Search for the cell housing the specified text and yield its [X, Y] center coordinate. 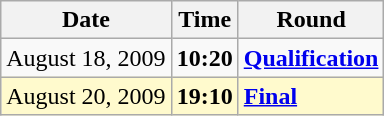
Round [311, 20]
Time [204, 20]
Date [86, 20]
Qualification [311, 58]
10:20 [204, 58]
Final [311, 96]
August 20, 2009 [86, 96]
19:10 [204, 96]
August 18, 2009 [86, 58]
